Provide the [x, y] coordinate of the cell's center where the given text is located.  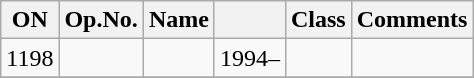
Comments [412, 20]
1198 [30, 58]
ON [30, 20]
Op.No. [101, 20]
Class [318, 20]
1994– [250, 58]
Name [178, 20]
